Capture the cell that displays the provided text and extract its (x, y) central coordinate. 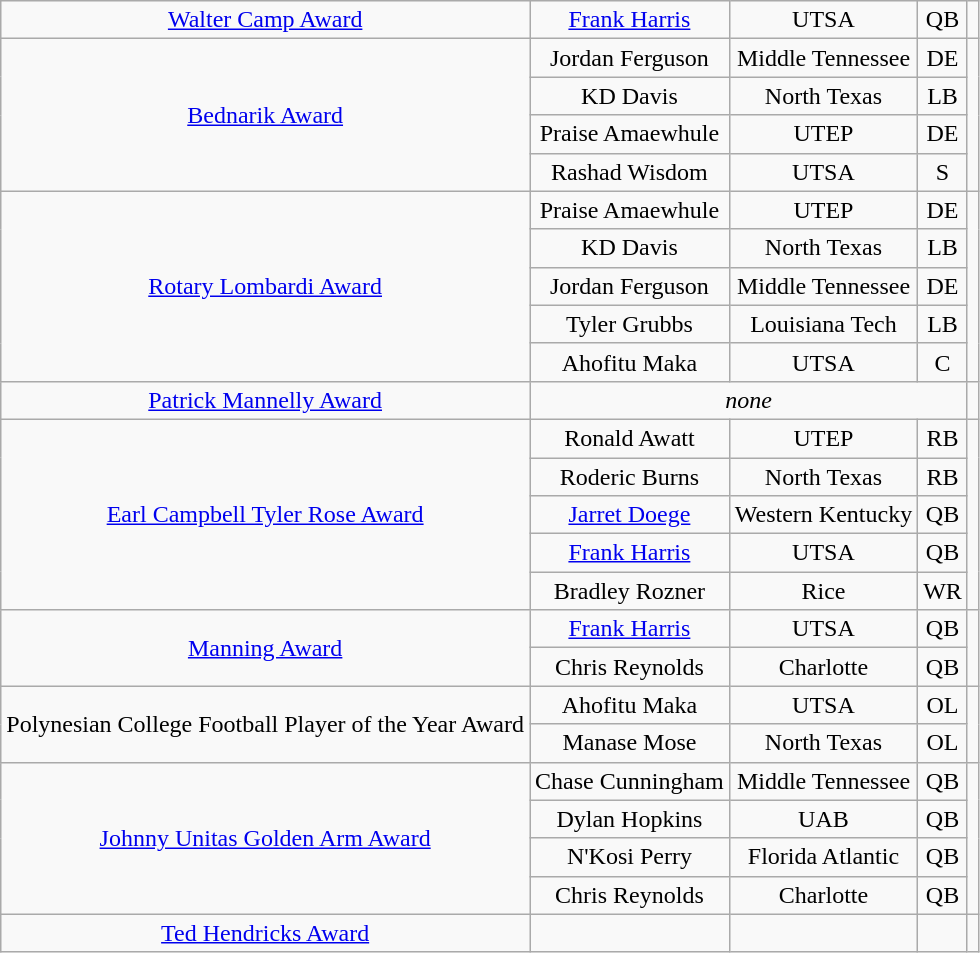
Patrick Mannelly Award (266, 400)
Western Kentucky (823, 515)
UAB (823, 819)
Tyler Grubbs (630, 324)
Jarret Doege (630, 515)
Ronald Awatt (630, 438)
Earl Campbell Tyler Rose Award (266, 514)
Rashad Wisdom (630, 172)
none (749, 400)
Louisiana Tech (823, 324)
C (943, 362)
Manase Mose (630, 743)
N'Kosi Perry (630, 857)
Rotary Lombardi Award (266, 286)
Dylan Hopkins (630, 819)
Polynesian College Football Player of the Year Award (266, 724)
Manning Award (266, 648)
Roderic Burns (630, 477)
Bradley Rozner (630, 591)
WR (943, 591)
Rice (823, 591)
Bednarik Award (266, 115)
Chase Cunningham (630, 781)
S (943, 172)
Walter Camp Award (266, 20)
Johnny Unitas Golden Arm Award (266, 838)
Ted Hendricks Award (266, 933)
Florida Atlantic (823, 857)
